For the text-containing cell, return its midpoint in (X, Y) coordinate format. 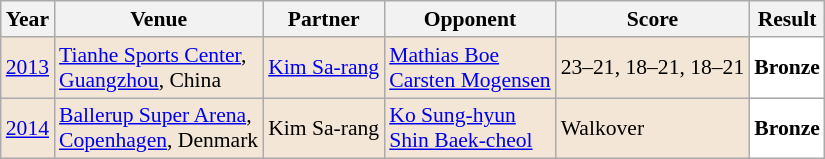
Ko Sung-hyun Shin Baek-cheol (470, 128)
2013 (28, 68)
Venue (158, 19)
Year (28, 19)
23–21, 18–21, 18–21 (653, 68)
Score (653, 19)
Opponent (470, 19)
Tianhe Sports Center,Guangzhou, China (158, 68)
Ballerup Super Arena,Copenhagen, Denmark (158, 128)
Walkover (653, 128)
Result (787, 19)
2014 (28, 128)
Mathias Boe Carsten Mogensen (470, 68)
Partner (324, 19)
